Extract the (X, Y) coordinate from the center of the cell holding the provided text.  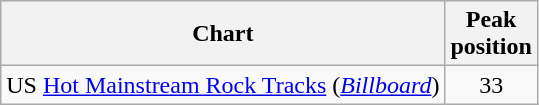
US Hot Mainstream Rock Tracks (Billboard) (223, 85)
33 (491, 85)
Chart (223, 34)
Peakposition (491, 34)
